Identify which cell holds the provided text, then report its (X, Y) central coordinate. 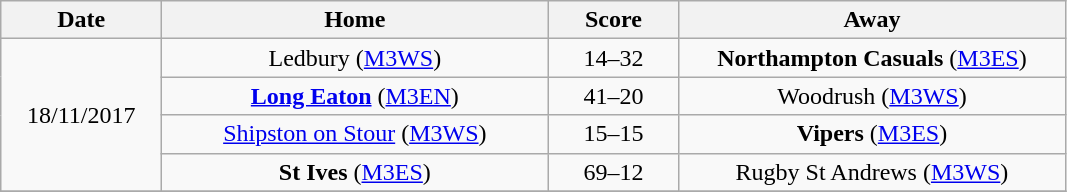
14–32 (614, 58)
Home (355, 20)
41–20 (614, 96)
St Ives (M3ES) (355, 172)
Away (872, 20)
Woodrush (M3WS) (872, 96)
15–15 (614, 134)
Shipston on Stour (M3WS) (355, 134)
Score (614, 20)
Long Eaton (M3EN) (355, 96)
Vipers (M3ES) (872, 134)
69–12 (614, 172)
Date (82, 20)
Rugby St Andrews (M3WS) (872, 172)
18/11/2017 (82, 115)
Northampton Casuals (M3ES) (872, 58)
Ledbury (M3WS) (355, 58)
